Return the (X, Y) coordinate for the center point of the cell that contains the specified text.  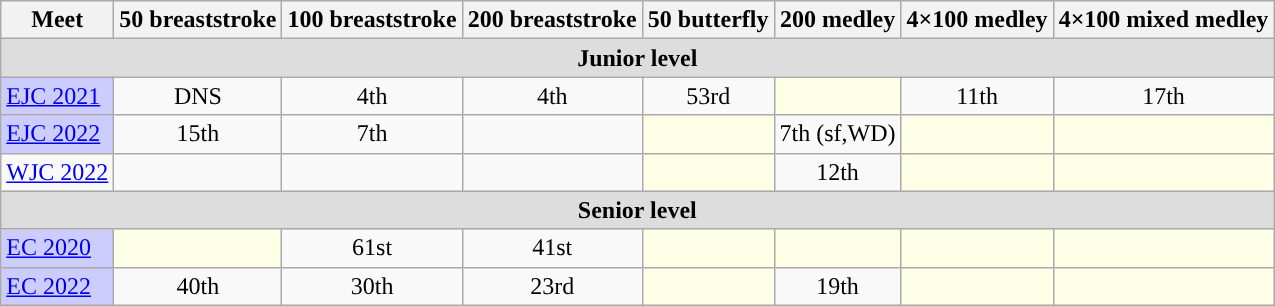
50 breaststroke (198, 20)
7th (sf,WD) (838, 134)
4×100 mixed medley (1164, 20)
Junior level (638, 58)
200 medley (838, 20)
4×100 medley (977, 20)
11th (977, 96)
50 butterfly (708, 20)
7th (372, 134)
EC 2022 (58, 286)
17th (1164, 96)
WJC 2022 (58, 172)
200 breaststroke (552, 20)
40th (198, 286)
EJC 2022 (58, 134)
30th (372, 286)
23rd (552, 286)
61st (372, 248)
53rd (708, 96)
41st (552, 248)
Meet (58, 20)
15th (198, 134)
100 breaststroke (372, 20)
19th (838, 286)
12th (838, 172)
EC 2020 (58, 248)
Senior level (638, 210)
EJC 2021 (58, 96)
DNS (198, 96)
